Detect which cell encompasses the target text, then output its [x, y] center coordinate. 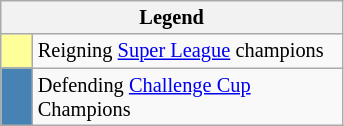
Legend [172, 17]
Reigning Super League champions [188, 51]
Defending Challenge Cup Champions [188, 97]
